Search for the cell housing the specified text and yield its [x, y] center coordinate. 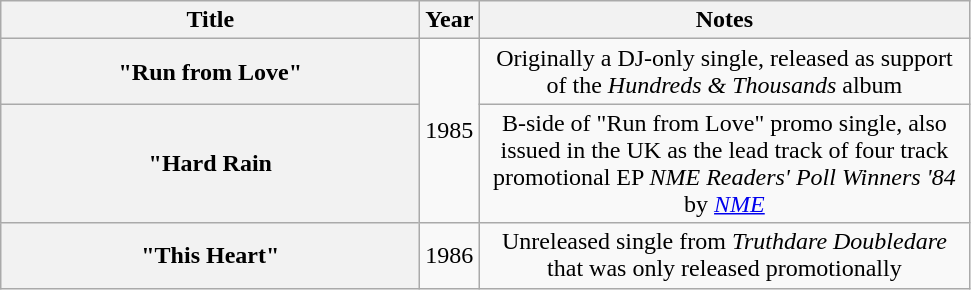
Title [210, 20]
B-side of "Run from Love" promo single, also issued in the UK as the lead track of four track promotional EP NME Readers' Poll Winners '84 by NME [724, 164]
Year [450, 20]
"This Heart" [210, 256]
Notes [724, 20]
"Run from Love" [210, 72]
Unreleased single from Truthdare Doubledare that was only released promotionally [724, 256]
"Hard Rain [210, 164]
1985 [450, 131]
1986 [450, 256]
Originally a DJ-only single, released as support of the Hundreds & Thousands album [724, 72]
